Return (X, Y) of the center of cell containing provided text 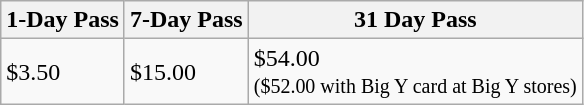
7-Day Pass (186, 20)
1-Day Pass (63, 20)
31 Day Pass (415, 20)
$3.50 (63, 72)
$54.00($52.00 with Big Y card at Big Y stores) (415, 72)
$15.00 (186, 72)
